Provide the (X, Y) coordinate of the cell's center where the given text is located.  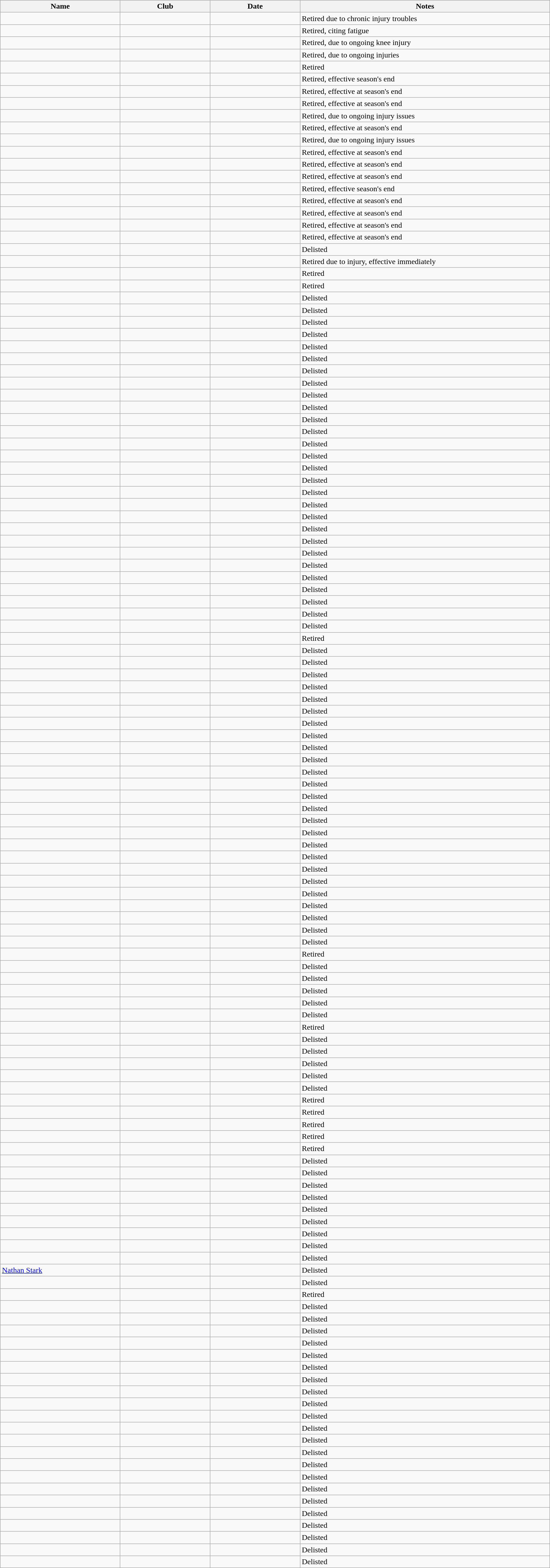
Retired, due to ongoing knee injury (425, 43)
Retired, citing fatigue (425, 31)
Name (60, 6)
Date (255, 6)
Retired, due to ongoing injuries (425, 55)
Club (165, 6)
Retired due to chronic injury troubles (425, 19)
Nathan Stark (60, 1270)
Notes (425, 6)
Retired due to injury, effective immediately (425, 261)
